Determine the (x, y) coordinate at the center of the cell enclosing the given text.  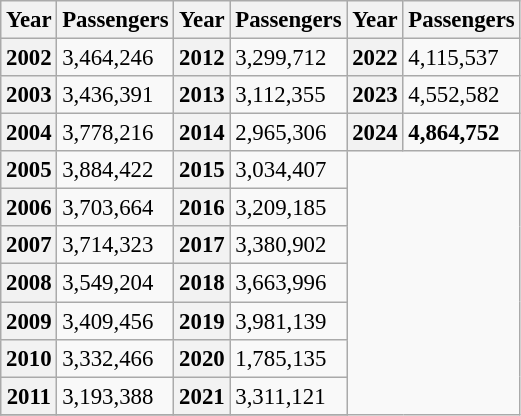
2014 (202, 133)
3,299,712 (288, 58)
2011 (29, 396)
3,332,466 (116, 358)
2,965,306 (288, 133)
3,549,204 (116, 283)
3,884,422 (116, 170)
2004 (29, 133)
4,552,582 (462, 95)
2006 (29, 208)
2008 (29, 283)
3,714,323 (116, 245)
2017 (202, 245)
3,663,996 (288, 283)
1,785,135 (288, 358)
3,703,664 (116, 208)
3,034,407 (288, 170)
2023 (375, 95)
2010 (29, 358)
3,409,456 (116, 321)
3,311,121 (288, 396)
3,193,388 (116, 396)
4,864,752 (462, 133)
2002 (29, 58)
2020 (202, 358)
3,209,185 (288, 208)
3,778,216 (116, 133)
2015 (202, 170)
2016 (202, 208)
2012 (202, 58)
3,380,902 (288, 245)
2021 (202, 396)
3,112,355 (288, 95)
2005 (29, 170)
2003 (29, 95)
3,436,391 (116, 95)
4,115,537 (462, 58)
3,464,246 (116, 58)
3,981,139 (288, 321)
2022 (375, 58)
2024 (375, 133)
2018 (202, 283)
2007 (29, 245)
2019 (202, 321)
2009 (29, 321)
2013 (202, 95)
